Scan for the cell matching the given text and deliver its [x, y] coordinate at center. 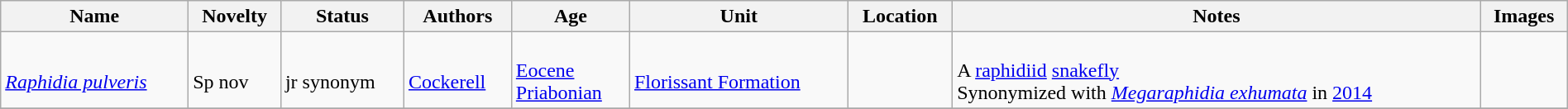
Age [571, 17]
Cockerell [457, 70]
Status [342, 17]
Images [1523, 17]
Unit [739, 17]
Notes [1217, 17]
Authors [457, 17]
A raphidiid snakeflySynonymized with Megaraphidia exhumata in 2014 [1217, 70]
Location [900, 17]
Novelty [235, 17]
Raphidia pulveris [94, 70]
EocenePriabonian [571, 70]
Name [94, 17]
jr synonym [342, 70]
Florissant Formation [739, 70]
Sp nov [235, 70]
